Extract the (x, y) coordinate from the center of the cell holding the provided text.  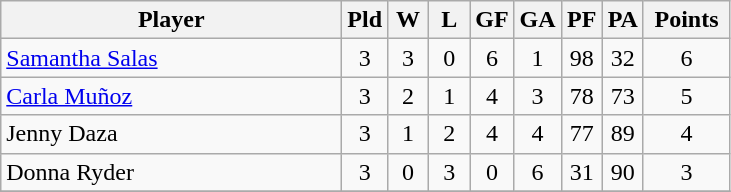
L (450, 20)
Jenny Daza (172, 134)
90 (622, 172)
89 (622, 134)
PA (622, 20)
31 (582, 172)
98 (582, 58)
Carla Muñoz (172, 96)
Donna Ryder (172, 172)
78 (582, 96)
Samantha Salas (172, 58)
32 (622, 58)
W (408, 20)
Points (686, 20)
5 (686, 96)
Player (172, 20)
GA (538, 20)
GF (492, 20)
73 (622, 96)
77 (582, 134)
PF (582, 20)
Pld (365, 20)
